From the cell containing the given text, extract its center point as [x, y] coordinate. 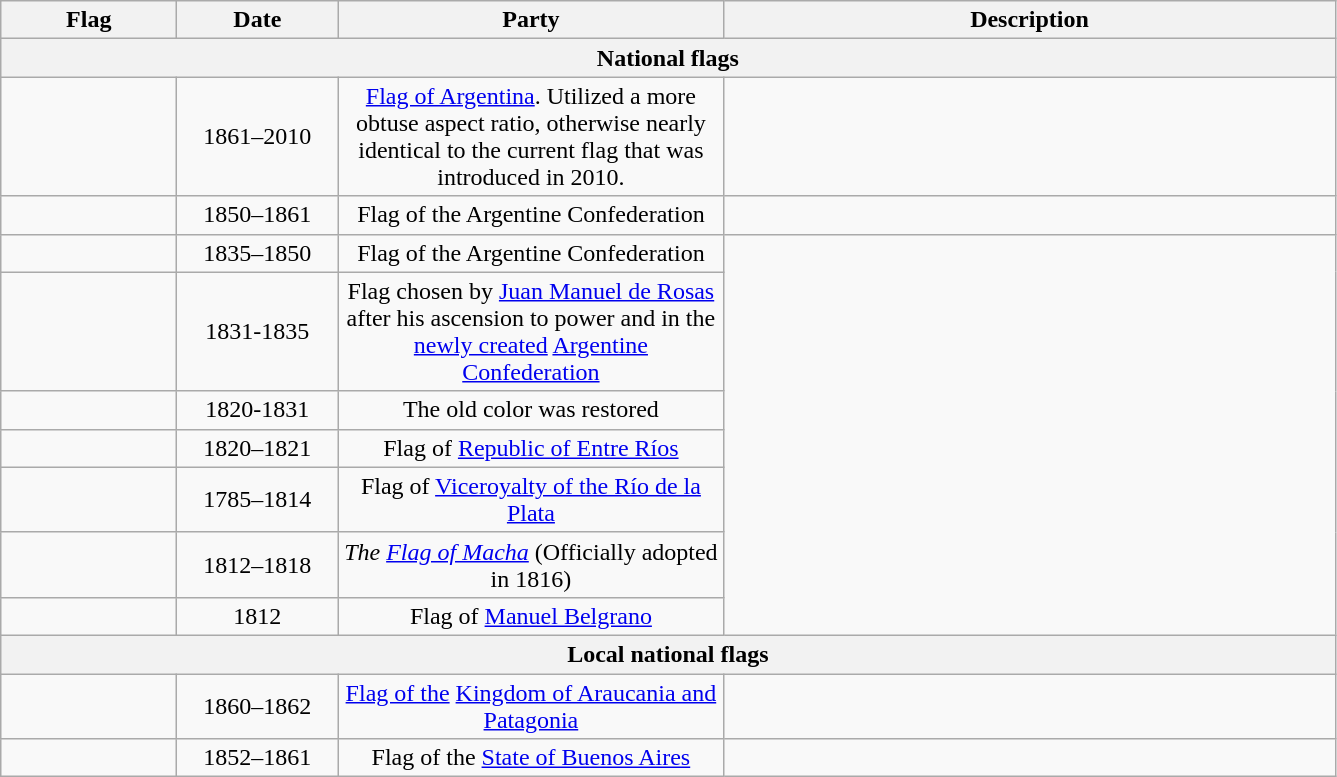
Flag of Viceroyalty of the Río de la Plata [531, 500]
Flag of the State of Buenos Aires [531, 758]
Flag of Republic of Entre Ríos [531, 448]
Flag chosen by Juan Manuel de Rosas after his ascension to power and in the newly created Argentine Confederation [531, 332]
1812 [258, 616]
Flag of the Kingdom of Araucania and Patagonia [531, 706]
Flag [89, 20]
1812–1818 [258, 564]
The Flag of Macha (Officially adopted in 1816) [531, 564]
1861–2010 [258, 136]
1831-1835 [258, 332]
Flag of Manuel Belgrano [531, 616]
1860–1862 [258, 706]
1850–1861 [258, 215]
Description [1030, 20]
1852–1861 [258, 758]
Party [531, 20]
1820-1831 [258, 410]
1820–1821 [258, 448]
Local national flags [668, 654]
1835–1850 [258, 253]
Date [258, 20]
The old color was restored [531, 410]
National flags [668, 58]
Flag of Argentina. Utilized a more obtuse aspect ratio, otherwise nearly identical to the current flag that was introduced in 2010. [531, 136]
1785–1814 [258, 500]
